Locate the cell with the specified text and output its (X, Y) center coordinate. 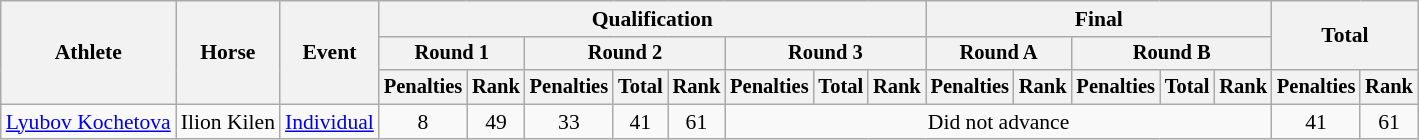
Athlete (88, 52)
33 (569, 122)
Event (330, 52)
Round 3 (825, 54)
Ilion Kilen (228, 122)
Horse (228, 52)
Round 1 (452, 54)
Qualification (652, 19)
49 (496, 122)
Final (1099, 19)
Round A (999, 54)
Lyubov Kochetova (88, 122)
Individual (330, 122)
Round B (1172, 54)
Round 2 (625, 54)
8 (423, 122)
Did not advance (998, 122)
